Return the [x, y] coordinate for the center point of the cell that contains the specified text.  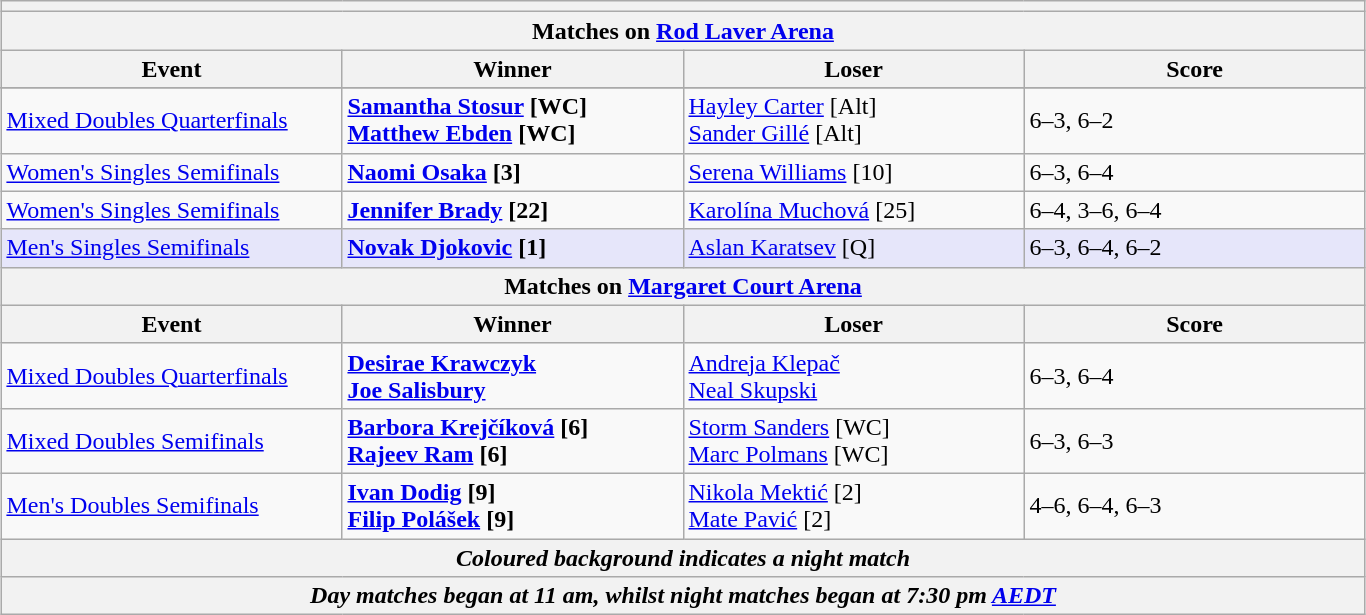
Matches on Rod Laver Arena [683, 31]
Naomi Osaka [3] [512, 172]
Hayley Carter [Alt] Sander Gillé [Alt] [854, 120]
Men's Singles Semifinals [172, 248]
Mixed Doubles Semifinals [172, 440]
6–3, 6–3 [1194, 440]
Novak Djokovic [1] [512, 248]
Barbora Krejčíková [6] Rajeev Ram [6] [512, 440]
6–4, 3–6, 6–4 [1194, 210]
Storm Sanders [WC] Marc Polmans [WC] [854, 440]
6–3, 6–4, 6–2 [1194, 248]
Men's Doubles Semifinals [172, 506]
Andreja Klepač Neal Skupski [854, 376]
Jennifer Brady [22] [512, 210]
Desirae Krawczyk Joe Salisbury [512, 376]
Aslan Karatsev [Q] [854, 248]
Nikola Mektić [2] Mate Pavić [2] [854, 506]
Coloured background indicates a night match [683, 557]
6–3, 6–2 [1194, 120]
Karolína Muchová [25] [854, 210]
Ivan Dodig [9] Filip Polášek [9] [512, 506]
Samantha Stosur [WC] Matthew Ebden [WC] [512, 120]
Matches on Margaret Court Arena [683, 286]
Serena Williams [10] [854, 172]
Day matches began at 11 am, whilst night matches began at 7:30 pm AEDT [683, 596]
4–6, 6–4, 6–3 [1194, 506]
